Output the [x, y] coordinate of the center of the cell containing the given text.  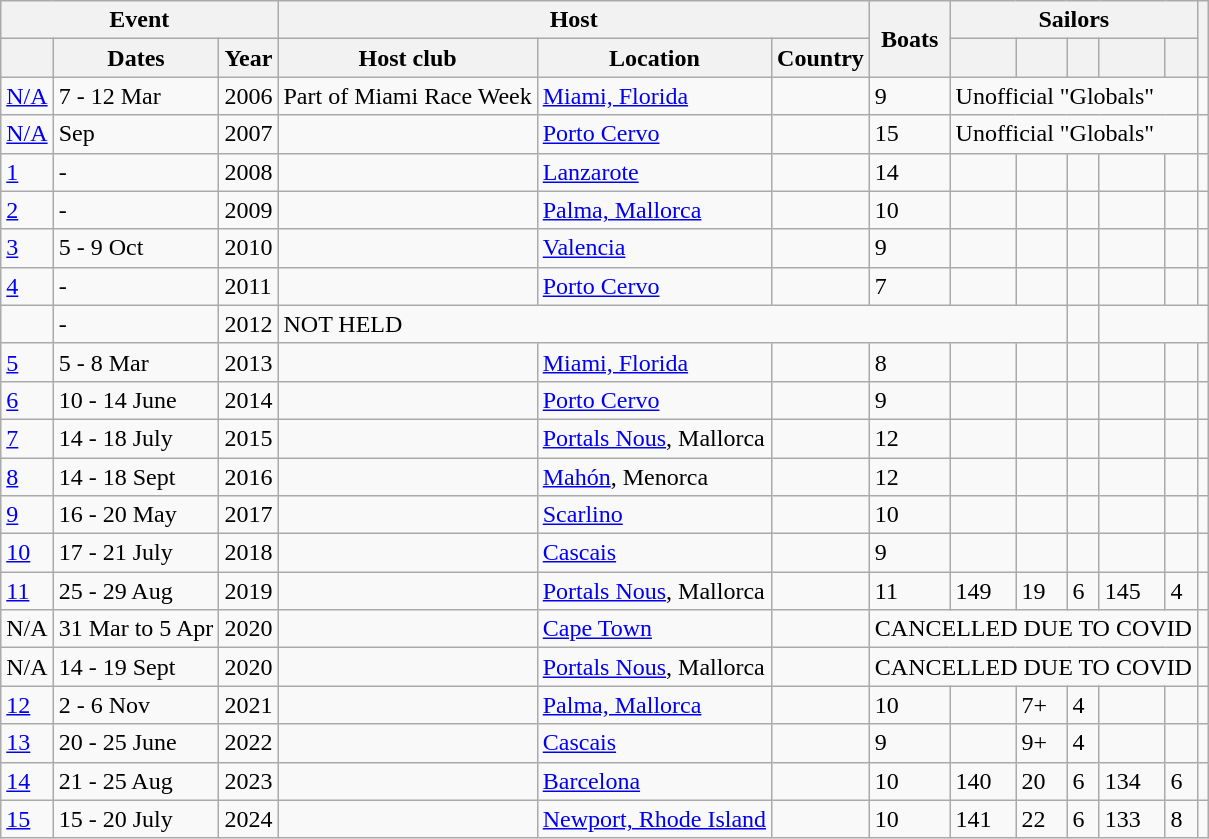
Host club [408, 58]
2007 [248, 134]
Sep [136, 134]
2021 [248, 705]
1 [27, 172]
149 [983, 591]
Valencia [654, 248]
Host [574, 20]
17 - 21 July [136, 553]
Sailors [1074, 20]
Mahón, Menorca [654, 477]
5 [27, 362]
2024 [248, 819]
2019 [248, 591]
Location [654, 58]
5 - 9 Oct [136, 248]
16 - 20 May [136, 515]
Scarlino [654, 515]
14 - 19 Sept [136, 667]
Barcelona [654, 781]
2 - 6 Nov [136, 705]
Year [248, 58]
2013 [248, 362]
134 [1132, 781]
2008 [248, 172]
2016 [248, 477]
7+ [1042, 705]
145 [1132, 591]
140 [983, 781]
Dates [136, 58]
19 [1042, 591]
Newport, Rhode Island [654, 819]
Boats [910, 39]
15 - 20 July [136, 819]
3 [27, 248]
141 [983, 819]
5 - 8 Mar [136, 362]
9+ [1042, 743]
10 - 14 June [136, 400]
2023 [248, 781]
7 - 12 Mar [136, 96]
2009 [248, 210]
Lanzarote [654, 172]
Cape Town [654, 629]
Country [821, 58]
Event [140, 20]
20 - 25 June [136, 743]
2018 [248, 553]
Part of Miami Race Week [408, 96]
NOT HELD [672, 324]
21 - 25 Aug [136, 781]
2006 [248, 96]
13 [27, 743]
2015 [248, 438]
25 - 29 Aug [136, 591]
31 Mar to 5 Apr [136, 629]
2012 [248, 324]
2010 [248, 248]
20 [1042, 781]
2014 [248, 400]
22 [1042, 819]
133 [1132, 819]
2022 [248, 743]
2 [27, 210]
2017 [248, 515]
14 - 18 July [136, 438]
14 - 18 Sept [136, 477]
2011 [248, 286]
